Provide the [x, y] coordinate of the cell's center where the given text is located.  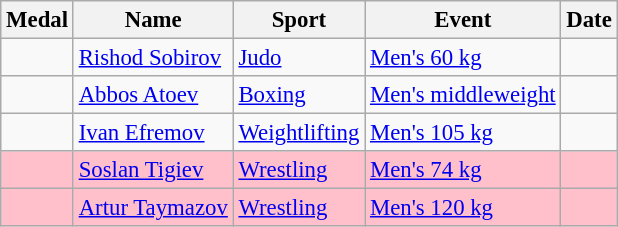
Men's 74 kg [463, 170]
Men's middleweight [463, 95]
Event [463, 20]
Men's 105 kg [463, 133]
Name [153, 20]
Date [589, 20]
Medal [38, 20]
Weightlifting [299, 133]
Artur Taymazov [153, 208]
Abbos Atoev [153, 95]
Men's 120 kg [463, 208]
Judo [299, 58]
Boxing [299, 95]
Ivan Efremov [153, 133]
Sport [299, 20]
Rishod Sobirov [153, 58]
Men's 60 kg [463, 58]
Soslan Tigiev [153, 170]
